Pinpoint the cell where the given text exists, returning its (X, Y) midpoint coordinate. 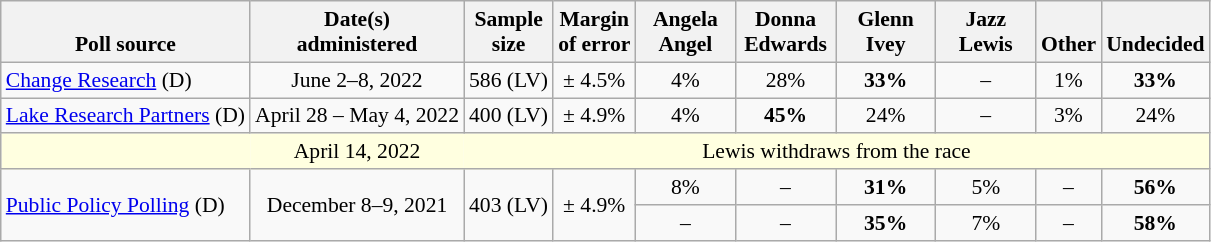
3% (1068, 116)
April 28 – May 4, 2022 (357, 116)
35% (886, 223)
8% (685, 187)
7% (986, 223)
Marginof error (594, 32)
403 (LV) (508, 204)
June 2–8, 2022 (357, 80)
GlennIvey (886, 32)
45% (785, 116)
400 (LV) (508, 116)
DonnaEdwards (785, 32)
5% (986, 187)
JazzLewis (986, 32)
58% (1155, 223)
Undecided (1155, 32)
31% (886, 187)
586 (LV) (508, 80)
1% (1068, 80)
Change Research (D) (126, 80)
Public Policy Polling (D) (126, 204)
December 8–9, 2021 (357, 204)
April 14, 2022 (357, 152)
Poll source (126, 32)
Lewis withdraws from the race (837, 152)
Lake Research Partners (D) (126, 116)
AngelaAngel (685, 32)
Samplesize (508, 32)
56% (1155, 187)
28% (785, 80)
Date(s)administered (357, 32)
Other (1068, 32)
± 4.5% (594, 80)
